From the cell containing the given text, extract its center point as (x, y) coordinate. 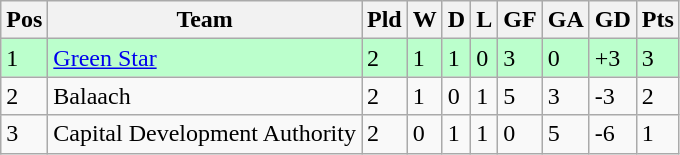
GD (612, 20)
GA (566, 20)
Team (205, 20)
+3 (612, 58)
W (424, 20)
Balaach (205, 96)
L (484, 20)
Pos (24, 20)
D (456, 20)
Pts (658, 20)
-6 (612, 134)
GF (520, 20)
Pld (385, 20)
Green Star (205, 58)
-3 (612, 96)
Capital Development Authority (205, 134)
